Identify which cell holds the provided text, then report its (x, y) central coordinate. 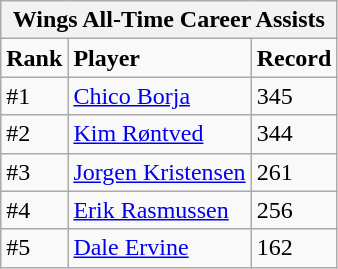
Record (294, 58)
261 (294, 172)
#4 (34, 210)
Player (160, 58)
Kim Røntved (160, 134)
Wings All-Time Career Assists (169, 20)
#2 (34, 134)
Erik Rasmussen (160, 210)
#5 (34, 248)
Rank (34, 58)
#1 (34, 96)
162 (294, 248)
Jorgen Kristensen (160, 172)
256 (294, 210)
345 (294, 96)
344 (294, 134)
#3 (34, 172)
Chico Borja (160, 96)
Dale Ervine (160, 248)
